Scan for the cell matching the given text and deliver its (X, Y) coordinate at center. 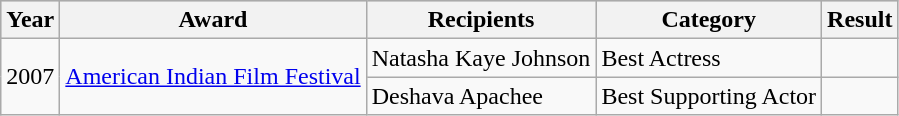
2007 (30, 77)
Deshava Apachee (481, 96)
Category (709, 20)
Recipients (481, 20)
Year (30, 20)
Natasha Kaye Johnson (481, 58)
American Indian Film Festival (213, 77)
Best Actress (709, 58)
Result (860, 20)
Best Supporting Actor (709, 96)
Award (213, 20)
